Return the (x, y) coordinate for the center point of the cell that contains the specified text.  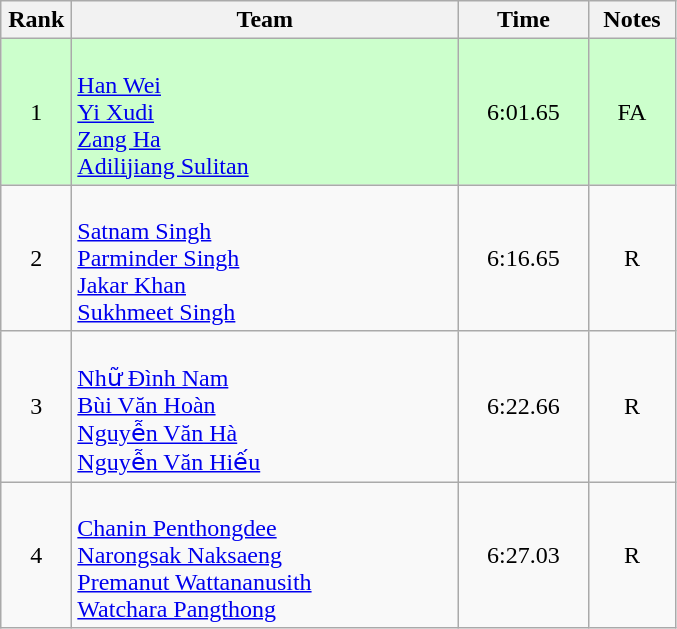
Rank (36, 20)
Team (265, 20)
FA (632, 112)
Time (524, 20)
6:22.66 (524, 406)
3 (36, 406)
Chanin PenthongdeeNarongsak NaksaengPremanut WattananusithWatchara Pangthong (265, 555)
6:27.03 (524, 555)
Satnam SinghParminder SinghJakar KhanSukhmeet Singh (265, 258)
Notes (632, 20)
Han WeiYi XudiZang HaAdilijiang Sulitan (265, 112)
2 (36, 258)
1 (36, 112)
6:01.65 (524, 112)
6:16.65 (524, 258)
4 (36, 555)
Nhữ Đình NamBùi Văn HoànNguyễn Văn HàNguyễn Văn Hiếu (265, 406)
